Output the (X, Y) coordinate of the center of the cell containing the given text.  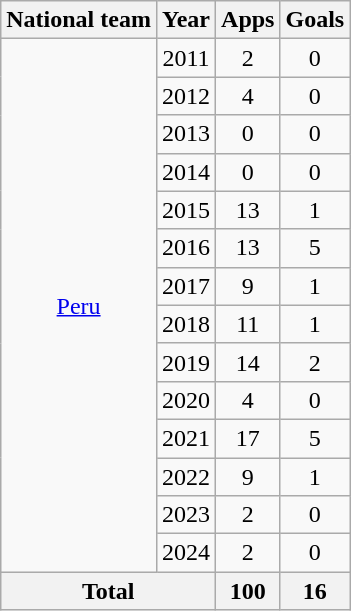
17 (248, 438)
2024 (186, 553)
100 (248, 591)
2012 (186, 96)
Goals (315, 20)
2019 (186, 362)
2018 (186, 324)
National team (79, 20)
2011 (186, 58)
Peru (79, 306)
2022 (186, 477)
Total (108, 591)
2015 (186, 210)
11 (248, 324)
Year (186, 20)
14 (248, 362)
2017 (186, 286)
2020 (186, 400)
2014 (186, 172)
2016 (186, 248)
Apps (248, 20)
2013 (186, 134)
2023 (186, 515)
16 (315, 591)
2021 (186, 438)
